Provide the [x, y] coordinate of the cell's center where the given text is located.  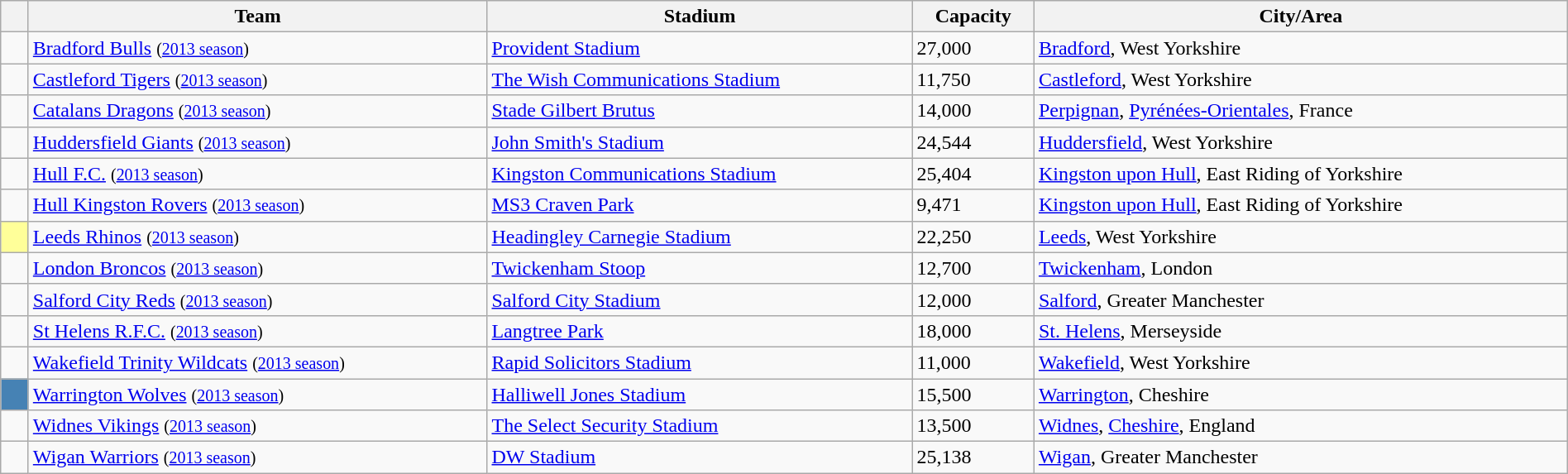
Wakefield, West Yorkshire [1300, 362]
Catalans Dragons (2013 season) [258, 111]
13,500 [973, 426]
25,138 [973, 457]
12,700 [973, 268]
Stade Gilbert Brutus [700, 111]
27,000 [973, 48]
Widnes Vikings (2013 season) [258, 426]
12,000 [973, 299]
Rapid Solicitors Stadium [700, 362]
Capacity [973, 17]
St Helens R.F.C. (2013 season) [258, 331]
DW Stadium [700, 457]
John Smith's Stadium [700, 142]
Wigan Warriors (2013 season) [258, 457]
City/Area [1300, 17]
Salford City Reds (2013 season) [258, 299]
Widnes, Cheshire, England [1300, 426]
Twickenham Stoop [700, 268]
Provident Stadium [700, 48]
Team [258, 17]
18,000 [973, 331]
9,471 [973, 205]
24,544 [973, 142]
Castleford, West Yorkshire [1300, 79]
11,000 [973, 362]
Hull F.C. (2013 season) [258, 174]
Leeds Rhinos (2013 season) [258, 237]
Warrington Wolves (2013 season) [258, 395]
The Select Security Stadium [700, 426]
Huddersfield Giants (2013 season) [258, 142]
Kingston Communications Stadium [700, 174]
Headingley Carnegie Stadium [700, 237]
St. Helens, Merseyside [1300, 331]
14,000 [973, 111]
London Broncos (2013 season) [258, 268]
The Wish Communications Stadium [700, 79]
11,750 [973, 79]
Stadium [700, 17]
Salford City Stadium [700, 299]
15,500 [973, 395]
MS3 Craven Park [700, 205]
Leeds, West Yorkshire [1300, 237]
Huddersfield, West Yorkshire [1300, 142]
Wigan, Greater Manchester [1300, 457]
Twickenham, London [1300, 268]
Hull Kingston Rovers (2013 season) [258, 205]
Langtree Park [700, 331]
Wakefield Trinity Wildcats (2013 season) [258, 362]
Salford, Greater Manchester [1300, 299]
Castleford Tigers (2013 season) [258, 79]
Halliwell Jones Stadium [700, 395]
Bradford Bulls (2013 season) [258, 48]
25,404 [973, 174]
Warrington, Cheshire [1300, 395]
Bradford, West Yorkshire [1300, 48]
Perpignan, Pyrénées-Orientales, France [1300, 111]
22,250 [973, 237]
